Scan for the cell matching the given text and deliver its [x, y] coordinate at center. 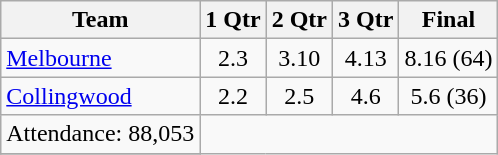
2.5 [299, 96]
Team [100, 20]
1 Qtr [233, 20]
Attendance: 88,053 [100, 134]
2.2 [233, 96]
Final [448, 20]
8.16 (64) [448, 58]
2 Qtr [299, 20]
3 Qtr [366, 20]
2.3 [233, 58]
4.6 [366, 96]
Melbourne [100, 58]
Collingwood [100, 96]
5.6 (36) [448, 96]
4.13 [366, 58]
3.10 [299, 58]
